Find where the given text appears and provide that cell's center as [X, Y] coordinate. 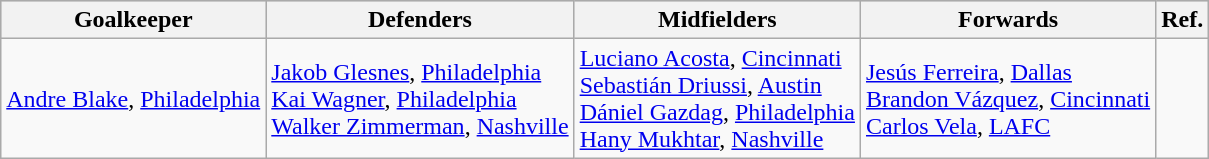
Ref. [1182, 20]
Andre Blake, Philadelphia [134, 98]
Luciano Acosta, Cincinnati Sebastián Driussi, Austin Dániel Gazdag, Philadelphia Hany Mukhtar, Nashville [717, 98]
Jakob Glesnes, Philadelphia Kai Wagner, Philadelphia Walker Zimmerman, Nashville [420, 98]
Defenders [420, 20]
Forwards [1008, 20]
Jesús Ferreira, Dallas Brandon Vázquez, Cincinnati Carlos Vela, LAFC [1008, 98]
Midfielders [717, 20]
Goalkeeper [134, 20]
